Return the (X, Y) coordinate for the center point of the cell that contains the specified text.  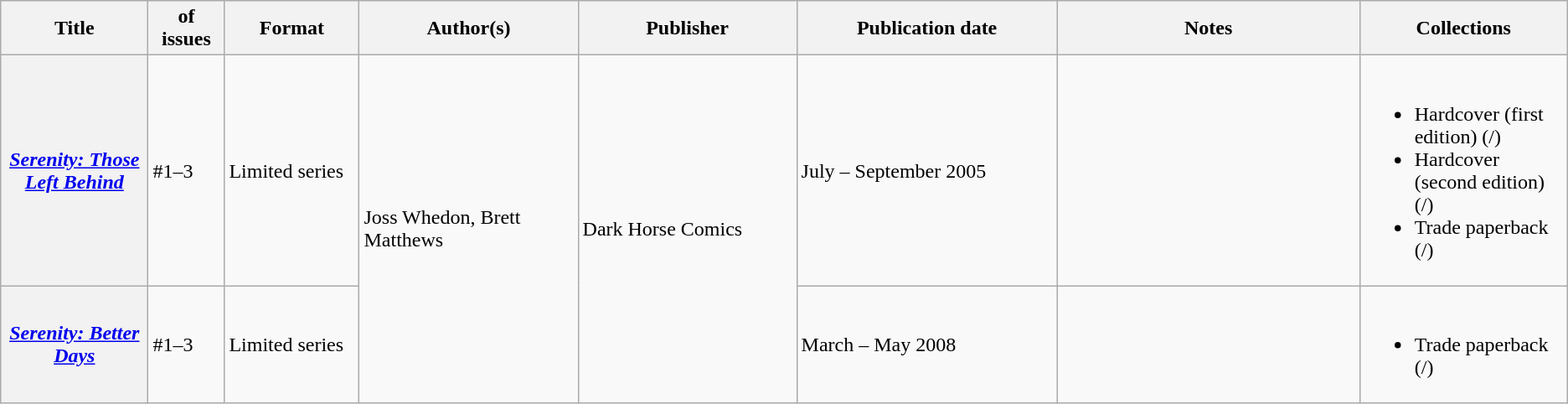
Notes (1208, 28)
March – May 2008 (926, 344)
of issues (186, 28)
Collections (1463, 28)
Trade paperback (/) (1463, 344)
Serenity: Those Left Behind (75, 171)
Title (75, 28)
Format (291, 28)
Author(s) (469, 28)
Hardcover (first edition) (/)Hardcover (second edition) (/)Trade paperback (/) (1463, 171)
Joss Whedon, Brett Matthews (469, 230)
Serenity: Better Days (75, 344)
July – September 2005 (926, 171)
Dark Horse Comics (687, 230)
Publication date (926, 28)
Publisher (687, 28)
